Identify which cell holds the provided text, then report its (X, Y) central coordinate. 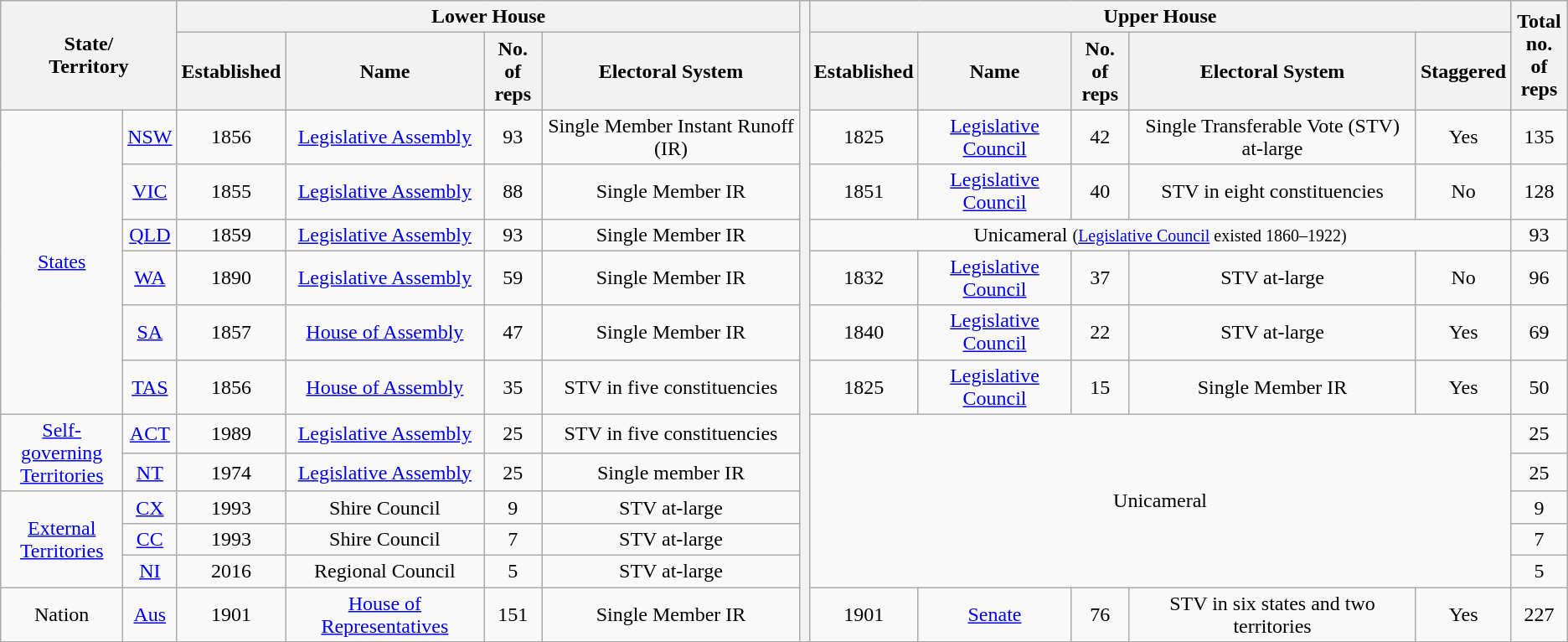
Staggered (1462, 71)
1840 (864, 332)
1832 (864, 278)
Single member IR (672, 472)
TAS (150, 387)
WA (150, 278)
96 (1540, 278)
69 (1540, 332)
1989 (231, 433)
2016 (231, 571)
Unicameral (Legislative Council existed 1860–1922) (1159, 235)
Self-governingTerritories (62, 453)
States (62, 261)
59 (513, 278)
1857 (231, 332)
State/Territory (89, 55)
1974 (231, 472)
STV in six states and two territories (1273, 614)
Lower House (488, 17)
ExternalTerritories (62, 539)
NI (150, 571)
Upper House (1159, 17)
CC (150, 539)
Regional Council (385, 571)
42 (1101, 137)
ACT (150, 433)
15 (1101, 387)
House of Representatives (385, 614)
50 (1540, 387)
47 (513, 332)
88 (513, 191)
Aus (150, 614)
NSW (150, 137)
1890 (231, 278)
Unicameral (1159, 500)
STV in eight constituencies (1273, 191)
Single Transferable Vote (STV) at-large (1273, 137)
SA (150, 332)
Single Member Instant Runoff (IR) (672, 137)
Nation (62, 614)
1859 (231, 235)
NT (150, 472)
135 (1540, 137)
1851 (864, 191)
37 (1101, 278)
227 (1540, 614)
128 (1540, 191)
VIC (150, 191)
1855 (231, 191)
40 (1101, 191)
35 (513, 387)
22 (1101, 332)
151 (513, 614)
76 (1101, 614)
Totalno. ofreps (1540, 55)
Senate (995, 614)
CX (150, 507)
QLD (150, 235)
